Scan for the cell matching the given text and deliver its (X, Y) coordinate at center. 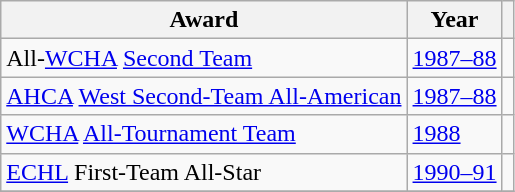
1990–91 (454, 172)
WCHA All-Tournament Team (204, 134)
All-WCHA Second Team (204, 58)
Award (204, 20)
AHCA West Second-Team All-American (204, 96)
ECHL First-Team All-Star (204, 172)
1988 (454, 134)
Year (454, 20)
